Detect which cell encompasses the target text, then output its [x, y] center coordinate. 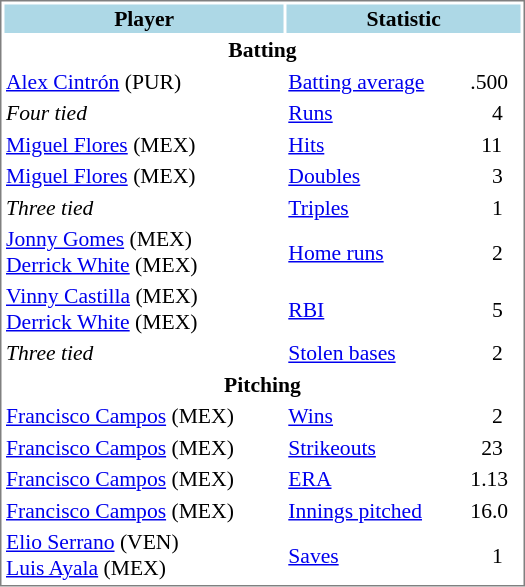
Strikeouts [371, 448]
3 [489, 176]
Triples [371, 208]
Batting [262, 50]
Hits [371, 144]
Vinny Castilla (MEX)Derrick White (MEX) [144, 309]
Doubles [371, 176]
Four tied [144, 113]
23 [489, 448]
11 [489, 144]
Pitching [262, 384]
Statistic [404, 18]
Runs [371, 113]
16.0 [489, 510]
5 [489, 309]
Home runs [371, 252]
Stolen bases [371, 353]
RBI [371, 309]
4 [489, 113]
Innings pitched [371, 510]
1.13 [489, 479]
Alex Cintrón (PUR) [144, 82]
.500 [489, 82]
Wins [371, 416]
Elio Serrano (VEN)Luis Ayala (MEX) [144, 555]
Saves [371, 555]
Player [144, 18]
Jonny Gomes (MEX)Derrick White (MEX) [144, 252]
ERA [371, 479]
Batting average [371, 82]
